Pinpoint the cell where the given text exists, returning its [x, y] midpoint coordinate. 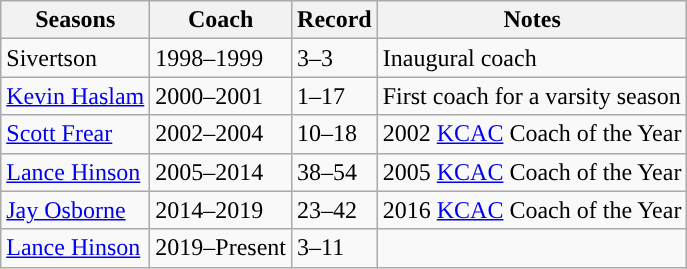
2002–2004 [221, 134]
First coach for a varsity season [532, 96]
Inaugural coach [532, 58]
Notes [532, 20]
2019–Present [221, 248]
2002 KCAC Coach of the Year [532, 134]
3–11 [335, 248]
Jay Osborne [76, 210]
Kevin Haslam [76, 96]
2005–2014 [221, 172]
38–54 [335, 172]
1998–1999 [221, 58]
Record [335, 20]
2005 KCAC Coach of the Year [532, 172]
2014–2019 [221, 210]
1–17 [335, 96]
Sivertson [76, 58]
Coach [221, 20]
2000–2001 [221, 96]
Seasons [76, 20]
Scott Frear [76, 134]
10–18 [335, 134]
3–3 [335, 58]
2016 KCAC Coach of the Year [532, 210]
23–42 [335, 210]
